Detect which cell encompasses the target text, then output its (x, y) center coordinate. 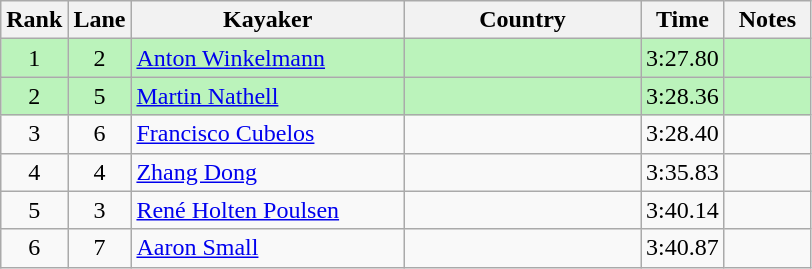
3:27.80 (683, 58)
Zhang Dong (268, 172)
1 (34, 58)
7 (100, 248)
Rank (34, 20)
3:35.83 (683, 172)
Time (683, 20)
Martin Nathell (268, 96)
3:28.40 (683, 134)
Francisco Cubelos (268, 134)
3:28.36 (683, 96)
Kayaker (268, 20)
3:40.87 (683, 248)
Aaron Small (268, 248)
Lane (100, 20)
Country (522, 20)
Notes (767, 20)
Anton Winkelmann (268, 58)
René Holten Poulsen (268, 210)
3:40.14 (683, 210)
